Output the [X, Y] coordinate of the center of the cell containing the given text.  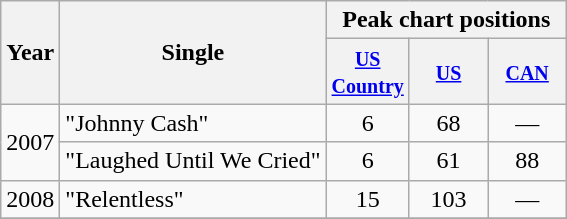
103 [448, 199]
68 [448, 123]
"Relentless" [193, 199]
2007 [30, 142]
"Johnny Cash" [193, 123]
"Laughed Until We Cried" [193, 161]
CAN [528, 72]
US Country [368, 72]
Single [193, 52]
US [448, 72]
88 [528, 161]
Peak chart positions [446, 20]
61 [448, 161]
Year [30, 52]
15 [368, 199]
2008 [30, 199]
